Determine the [x, y] coordinate at the center of the cell enclosing the given text.  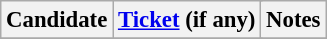
Candidate [57, 20]
Ticket (if any) [187, 20]
Notes [294, 20]
